For the text-containing cell, return its midpoint in [X, Y] coordinate format. 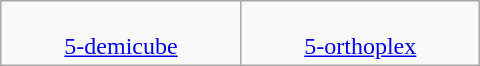
5-orthoplex [360, 34]
5-demicube [122, 34]
